For the text-containing cell, return its midpoint in (x, y) coordinate format. 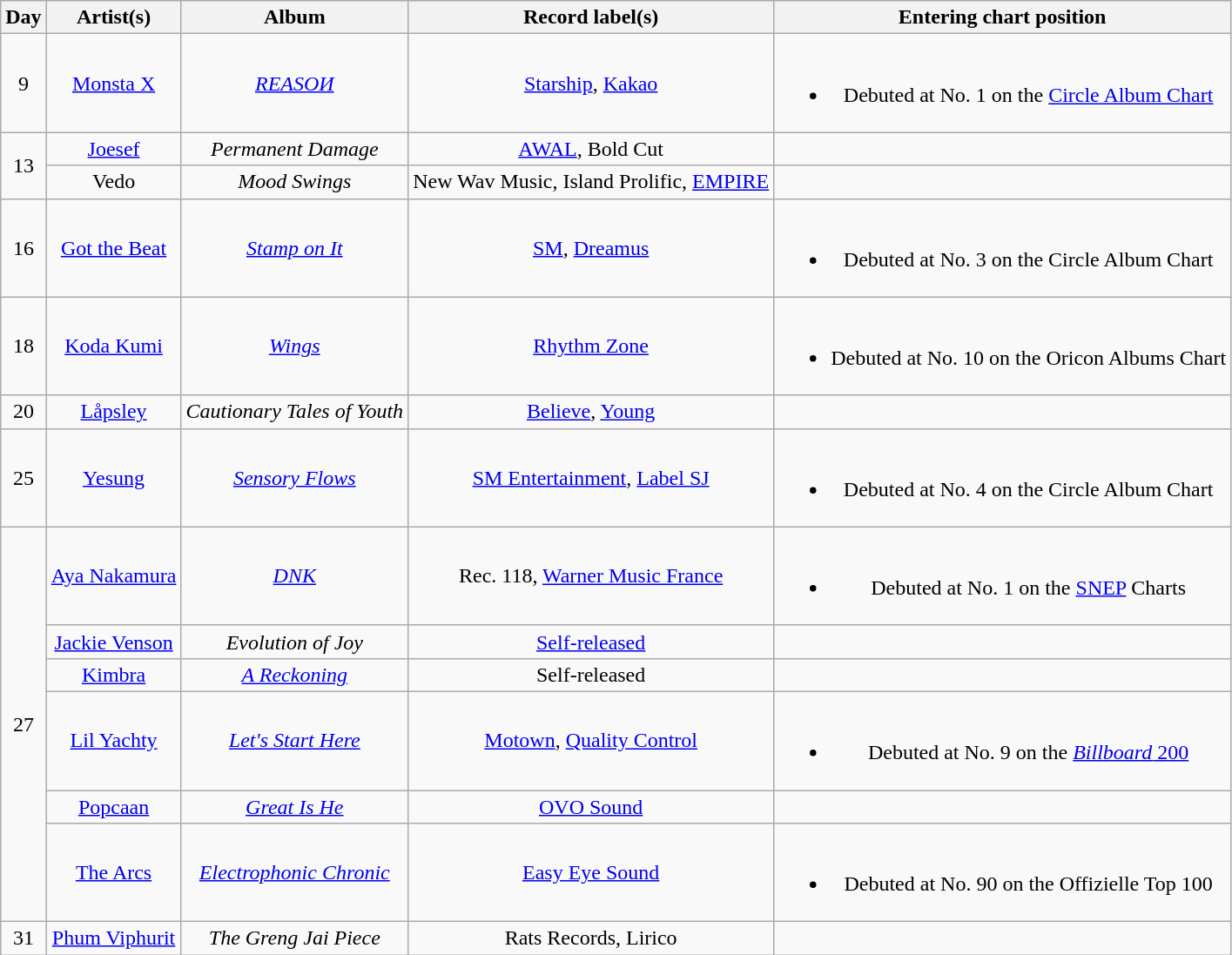
Record label(s) (591, 17)
AWAL, Bold Cut (591, 149)
Jackie Venson (113, 642)
Album (294, 17)
9 (24, 84)
Yesung (113, 477)
Debuted at No. 90 on the Offizielle Top 100 (1003, 872)
16 (24, 247)
Great Is He (294, 807)
Popcaan (113, 807)
Debuted at No. 9 on the Billboard 200 (1003, 740)
Vedo (113, 182)
Got the Beat (113, 247)
Artist(s) (113, 17)
Kimbra (113, 675)
Believe, Young (591, 412)
Debuted at No. 1 on the Circle Album Chart (1003, 84)
Rats Records, Lirico (591, 938)
31 (24, 938)
Mood Swings (294, 182)
Day (24, 17)
Rec. 118, Warner Music France (591, 576)
Lil Yachty (113, 740)
Monsta X (113, 84)
Let's Start Here (294, 740)
Electrophonic Chronic (294, 872)
Låpsley (113, 412)
Sensory Flows (294, 477)
SM Entertainment, Label SJ (591, 477)
Koda Kumi (113, 346)
Debuted at No. 3 on the Circle Album Chart (1003, 247)
Entering chart position (1003, 17)
A Reckoning (294, 675)
Easy Eye Sound (591, 872)
New Wav Music, Island Prolific, EMPIRE (591, 182)
REASOИ (294, 84)
Rhythm Zone (591, 346)
Debuted at No. 10 on the Oricon Albums Chart (1003, 346)
27 (24, 724)
20 (24, 412)
Aya Nakamura (113, 576)
13 (24, 165)
DNK (294, 576)
Cautionary Tales of Youth (294, 412)
Joesef (113, 149)
Permanent Damage (294, 149)
Debuted at No. 1 on the SNEP Charts (1003, 576)
Phum Viphurit (113, 938)
Motown, Quality Control (591, 740)
The Arcs (113, 872)
18 (24, 346)
OVO Sound (591, 807)
Debuted at No. 4 on the Circle Album Chart (1003, 477)
Evolution of Joy (294, 642)
SM, Dreamus (591, 247)
Starship, Kakao (591, 84)
Stamp on It (294, 247)
The Greng Jai Piece (294, 938)
Wings (294, 346)
25 (24, 477)
